Detect which cell encompasses the target text, then output its (X, Y) center coordinate. 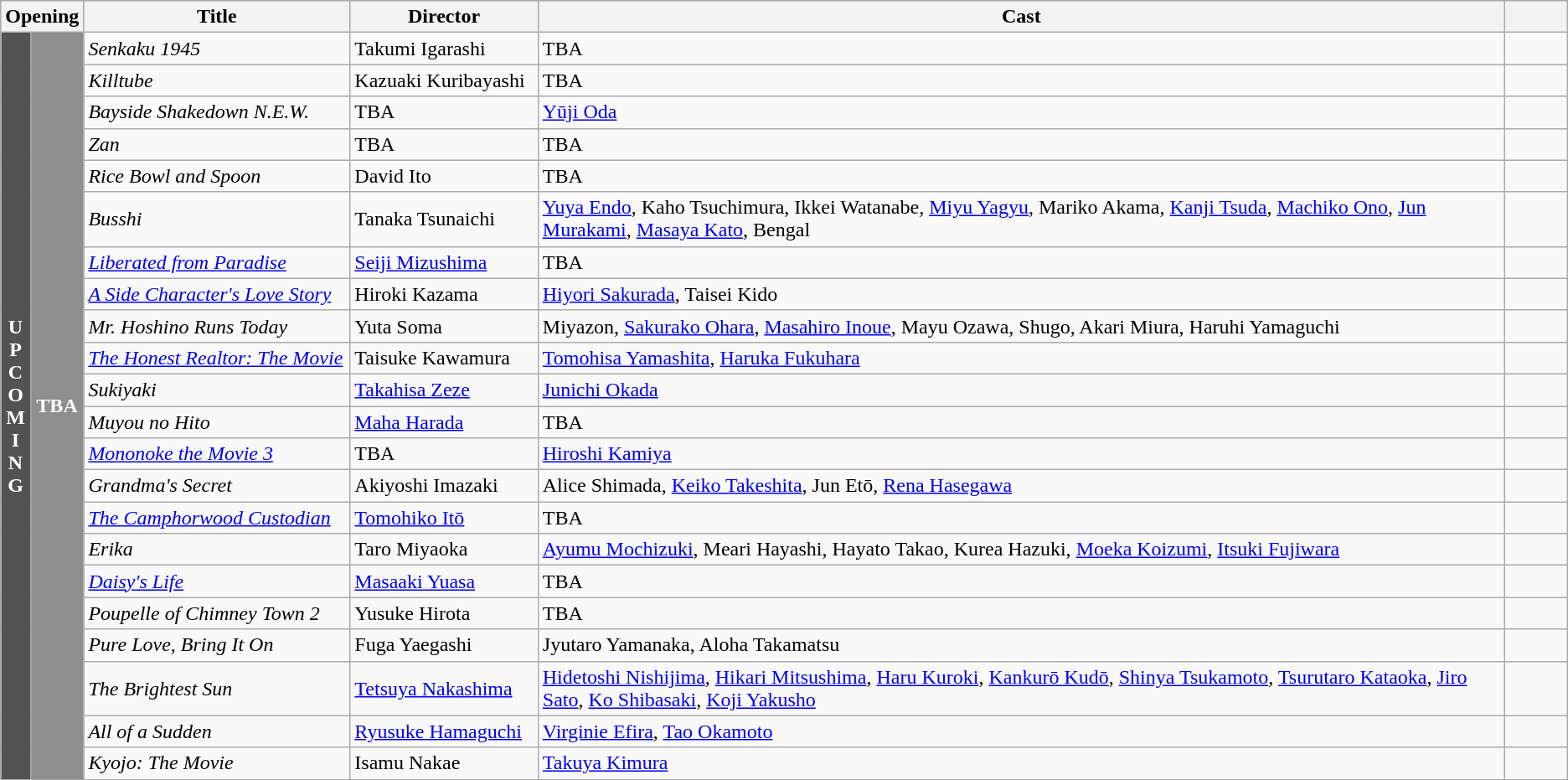
Sukiyaki (217, 390)
Hiroki Kazama (444, 294)
Hiroshi Kamiya (1021, 454)
Bayside Shakedown N.E.W. (217, 112)
The Camphorwood Custodian (217, 518)
Maha Harada (444, 421)
Yuta Soma (444, 326)
Isamu Nakae (444, 763)
Junichi Okada (1021, 390)
Ryusuke Hamaguchi (444, 731)
Taro Miyaoka (444, 550)
Busshi (217, 220)
Tomohiko Itō (444, 518)
Zan (217, 144)
Killtube (217, 80)
Masaaki Yuasa (444, 581)
A Side Character's Love Story (217, 294)
Hiyori Sakurada, Taisei Kido (1021, 294)
UPCOMING (15, 405)
The Honest Realtor: The Movie (217, 358)
Poupelle of Chimney Town 2 (217, 613)
Daisy's Life (217, 581)
David Ito (444, 176)
Title (217, 17)
Opening (42, 17)
Yūji Oda (1021, 112)
Alice Shimada, Keiko Takeshita, Jun Etō, Rena Hasegawa (1021, 486)
Cast (1021, 17)
The Brightest Sun (217, 689)
Ayumu Mochizuki, Meari Hayashi, Hayato Takao, Kurea Hazuki, Moeka Koizumi, Itsuki Fujiwara (1021, 550)
Akiyoshi Imazaki (444, 486)
Takuya Kimura (1021, 763)
Hidetoshi Nishijima, Hikari Mitsushima, Haru Kuroki, Kankurō Kudō, Shinya Tsukamoto, Tsurutaro Kataoka, Jiro Sato, Ko Shibasaki, Koji Yakusho (1021, 689)
Kazuaki Kuribayashi (444, 80)
Yuya Endo, Kaho Tsuchimura, Ikkei Watanabe, Miyu Yagyu, Mariko Akama, Kanji Tsuda, Machiko Ono, Jun Murakami, Masaya Kato, Bengal (1021, 220)
Rice Bowl and Spoon (217, 176)
Mononoke the Movie 3 (217, 454)
Tetsuya Nakashima (444, 689)
Tanaka Tsunaichi (444, 220)
All of a Sudden (217, 731)
Seiji Mizushima (444, 262)
Virginie Efira, Tao Okamoto (1021, 731)
Grandma's Secret (217, 486)
Muyou no Hito (217, 421)
Pure Love, Bring It On (217, 645)
Jyutaro Yamanaka, Aloha Takamatsu (1021, 645)
Takahisa Zeze (444, 390)
Taisuke Kawamura (444, 358)
Mr. Hoshino Runs Today (217, 326)
Kyojo: The Movie (217, 763)
Yusuke Hirota (444, 613)
Erika (217, 550)
Director (444, 17)
Fuga Yaegashi (444, 645)
Tomohisa Yamashita, Haruka Fukuhara (1021, 358)
Liberated from Paradise (217, 262)
Takumi Igarashi (444, 49)
Senkaku 1945 (217, 49)
Miyazon, Sakurako Ohara, Masahiro Inoue, Mayu Ozawa, Shugo, Akari Miura, Haruhi Yamaguchi (1021, 326)
